From the cell containing the given text, extract its center point as [X, Y] coordinate. 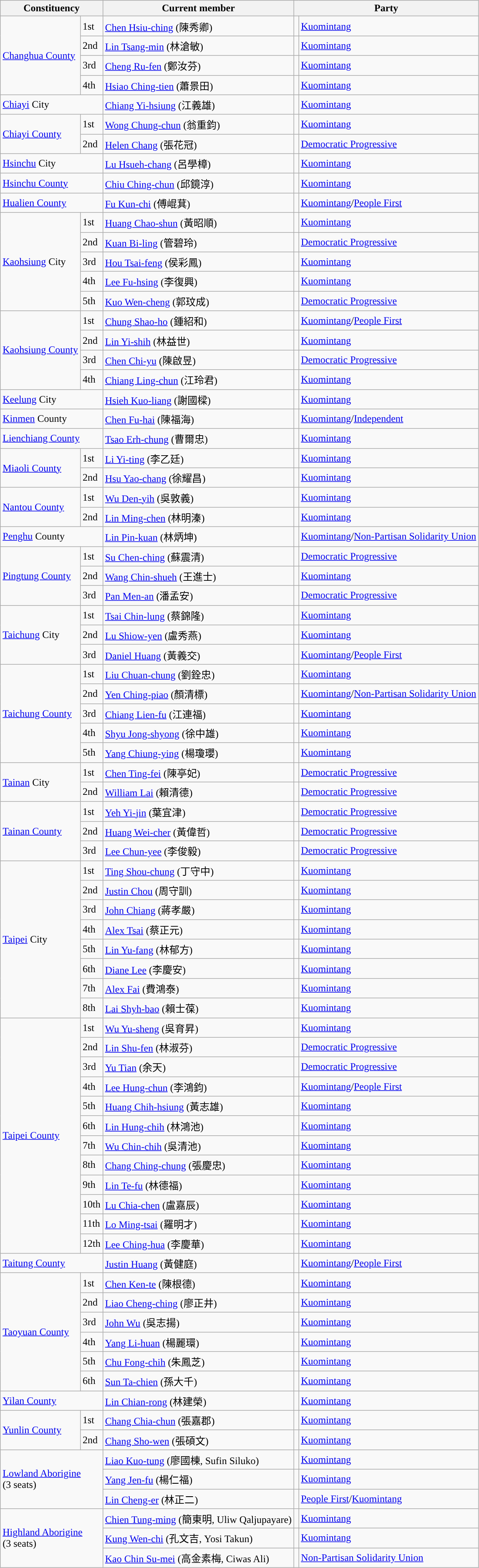
Yilan County [52, 1400]
Miaoli County [40, 468]
Ting Shou-chung (丁守中) [198, 870]
Chen Ken-te (陳根德) [198, 1283]
Liao Cheng-ching (廖正井) [198, 1303]
Chiang Yi-hsiung (江義雄) [198, 104]
Lin Pin-kuan (林炳坤) [198, 537]
Chung Shao-ho (鍾紹和) [198, 320]
Hsinchu County [52, 183]
Kaohsiung County [40, 350]
Kaohsiung City [40, 261]
Current member [198, 8]
Kinmen County [52, 419]
Chu Fong-chih (朱鳳芝) [198, 1361]
Party [386, 8]
Constituency [52, 8]
Chiu Ching-chun (邱鏡淳) [198, 183]
Wang Chin-shueh (王進士) [198, 576]
Alex Tsai (蔡正元) [198, 930]
Yen Ching-piao (顏清標) [198, 693]
Hou Tsai-feng (侯彩鳳) [198, 262]
Taichung City [40, 635]
Hsieh Kuo-liang (謝國樑) [198, 399]
12th [91, 1243]
Lin Hung-chih (林鴻池) [198, 1126]
Penghu County [52, 537]
Chiayi County [40, 134]
Alex Fai (費鴻泰) [198, 988]
William Lai (賴清德) [198, 792]
Kuan Bi-ling (管碧玲) [198, 242]
Su Chen-ching (蘇震清) [198, 557]
Justin Huang (黃健庭) [198, 1263]
11th [91, 1224]
Diane Lee (李慶安) [198, 969]
Pan Men-an (潘孟安) [198, 596]
Lee Ching-hua (李慶華) [198, 1243]
Lo Ming-tsai (羅明才) [198, 1224]
Hsu Yao-chang (徐耀昌) [198, 477]
Lu Shiow-yen (盧秀燕) [198, 635]
Hsiao Ching-tien (蕭景田) [198, 85]
Sun Ta-chien (孫大千) [198, 1381]
Cheng Ru-fen (鄭汝芬) [198, 65]
Chen Chi-yu (陳啟昱) [198, 360]
Lin Ming-chen (林明溱) [198, 517]
Taoyuan County [40, 1332]
Lin Shu-fen (林淑芬) [198, 1047]
Li Yi-ting (李乙廷) [198, 458]
Huang Chih-hsiung (黃志雄) [198, 1106]
Kuomintang/Independent [389, 419]
Chiayi City [52, 104]
Kao Chin Su-mei (高金素梅, Ciwas Ali) [198, 1558]
Chiang Lien-fu (江連福) [198, 713]
Wu Yu-sheng (吳育昇) [198, 1027]
Lowland Aborigine(3 seats) [52, 1479]
Wu Den-yih (吳敦義) [198, 497]
Chang Sho-wen (張碩文) [198, 1439]
Tsao Erh-chung (曹爾忠) [198, 438]
Wu Chin-chih (吳清池) [198, 1145]
Taitung County [52, 1263]
Huang Wei-cher (黃偉哲) [198, 831]
Taichung County [40, 713]
Hualien County [52, 203]
Lin Yu-fang (林郁方) [198, 949]
Lin Yi-shih (林益世) [198, 340]
Wong Chung-chun (翁重鈞) [198, 124]
Justin Chou (周守訓) [198, 890]
Lin Cheng-er (林正二) [198, 1499]
Huang Chao-shun (黃昭順) [198, 222]
Yunlin County [40, 1430]
Tainan City [40, 782]
Keelung City [52, 399]
Lu Hsueh-chang (呂學樟) [198, 164]
Chiang Ling-chun (江玲君) [198, 380]
10th [91, 1204]
Hsinchu City [52, 164]
Lee Chun-yee (李俊毅) [198, 850]
Lin Te-fu (林德福) [198, 1185]
Taipei City [40, 939]
John Wu (吳志揚) [198, 1322]
Yang Chiung-ying (楊瓊瓔) [198, 753]
Lai Shyh-bao (賴士葆) [198, 1008]
Chang Ching-chung (張慶忠) [198, 1165]
Chen Hsiu-ching (陳秀卿) [198, 26]
Chen Ting-fei (陳亭妃) [198, 772]
Tsai Chin-lung (蔡錦隆) [198, 615]
Shyu Jong-shyong (徐中雄) [198, 733]
Highland Aborigine(3 seats) [52, 1538]
9th [91, 1185]
Lu Chia-chen (盧嘉辰) [198, 1204]
Lee Fu-hsing (李復興) [198, 281]
Tainan County [40, 831]
Kung Wen-chi (孔文吉, Yosi Takun) [198, 1538]
Nantou County [40, 507]
Pingtung County [40, 576]
Liu Chuan-chung (劉銓忠) [198, 674]
Chen Fu-hai (陳福海) [198, 419]
People First/Kuomintang [389, 1499]
Fu Kun-chi (傅崐萁) [198, 203]
Helen Chang (張花冠) [198, 144]
Lin Tsang-min (林滄敏) [198, 46]
Chang Chia-chun (張嘉郡) [198, 1420]
Yu Tian (余天) [198, 1066]
Non-Partisan Solidarity Union [389, 1558]
Yang Li-huan (楊麗環) [198, 1342]
Daniel Huang (黃義交) [198, 654]
Lin Chian-rong (林建榮) [198, 1400]
John Chiang (蔣孝嚴) [198, 910]
Lienchiang County [52, 438]
Yang Jen-fu (楊仁福) [198, 1479]
Yeh Yi-jin (葉宜津) [198, 811]
Liao Kuo-tung (廖國棟, Sufin Siluko) [198, 1460]
Kuo Wen-cheng (郭玟成) [198, 301]
Lee Hung-chun (李鴻鈞) [198, 1087]
Chien Tung-ming (簡東明, Uliw Qaljupayare) [198, 1519]
Taipei County [40, 1136]
Changhua County [40, 55]
